Determine the [x, y] coordinate at the center of the cell enclosing the given text.  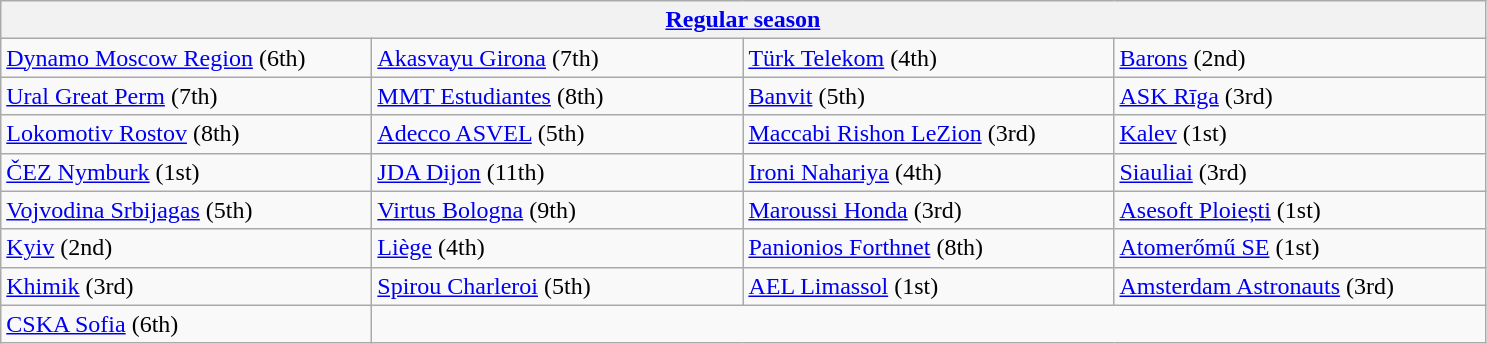
Panionios Forthnet (8th) [928, 248]
Maccabi Rishon LeZion (3rd) [928, 134]
Virtus Bologna (9th) [558, 210]
Vojvodina Srbijagas (5th) [186, 210]
Ural Great Perm (7th) [186, 96]
MMT Estudiantes (8th) [558, 96]
Siauliai (3rd) [1300, 172]
Dynamo Moscow Region (6th) [186, 58]
Kalev (1st) [1300, 134]
Lokomotiv Rostov (8th) [186, 134]
Kyiv (2nd) [186, 248]
Adecco ASVEL (5th) [558, 134]
Regular season [743, 20]
Asesoft Ploiești (1st) [1300, 210]
ČEZ Nymburk (1st) [186, 172]
ASK Rīga (3rd) [1300, 96]
Barons (2nd) [1300, 58]
Akasvayu Girona (7th) [558, 58]
Banvit (5th) [928, 96]
AEL Limassol (1st) [928, 286]
JDA Dijon (11th) [558, 172]
Ironi Nahariya (4th) [928, 172]
Atomerőmű SE (1st) [1300, 248]
Türk Telekom (4th) [928, 58]
Maroussi Honda (3rd) [928, 210]
Khimik (3rd) [186, 286]
Spirou Charleroi (5th) [558, 286]
CSKA Sofia (6th) [186, 324]
Liège (4th) [558, 248]
Amsterdam Astronauts (3rd) [1300, 286]
